Search for the cell housing the specified text and yield its [X, Y] center coordinate. 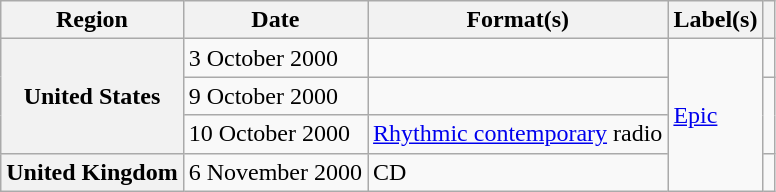
9 October 2000 [275, 96]
United Kingdom [92, 172]
10 October 2000 [275, 134]
Label(s) [716, 20]
Epic [716, 115]
Region [92, 20]
United States [92, 96]
CD [518, 172]
3 October 2000 [275, 58]
Rhythmic contemporary radio [518, 134]
Date [275, 20]
Format(s) [518, 20]
6 November 2000 [275, 172]
